For the text-containing cell, return its midpoint in [x, y] coordinate format. 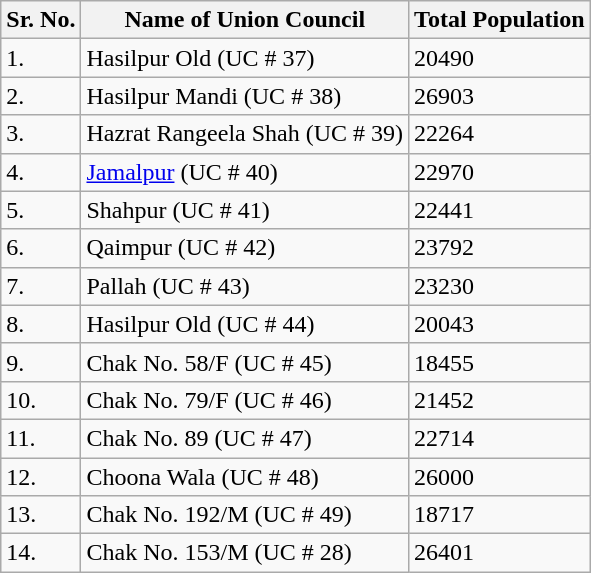
5. [41, 210]
11. [41, 438]
2. [41, 96]
26903 [500, 96]
9. [41, 362]
26401 [500, 553]
Pallah (UC # 43) [245, 286]
23792 [500, 248]
23230 [500, 286]
10. [41, 400]
20043 [500, 324]
Hasilpur Mandi (UC # 38) [245, 96]
13. [41, 515]
Shahpur (UC # 41) [245, 210]
3. [41, 134]
Chak No. 153/M (UC # 28) [245, 553]
Qaimpur (UC # 42) [245, 248]
22264 [500, 134]
20490 [500, 58]
12. [41, 477]
21452 [500, 400]
Chak No. 192/M (UC # 49) [245, 515]
6. [41, 248]
Sr. No. [41, 20]
Chak No. 58/F (UC # 45) [245, 362]
8. [41, 324]
18455 [500, 362]
22970 [500, 172]
7. [41, 286]
22714 [500, 438]
Choona Wala (UC # 48) [245, 477]
Chak No. 89 (UC # 47) [245, 438]
Chak No. 79/F (UC # 46) [245, 400]
Hazrat Rangeela Shah (UC # 39) [245, 134]
Hasilpur Old (UC # 37) [245, 58]
4. [41, 172]
14. [41, 553]
26000 [500, 477]
Name of Union Council [245, 20]
Hasilpur Old (UC # 44) [245, 324]
22441 [500, 210]
1. [41, 58]
18717 [500, 515]
Total Population [500, 20]
Jamalpur (UC # 40) [245, 172]
